Capture the cell that displays the provided text and extract its (X, Y) central coordinate. 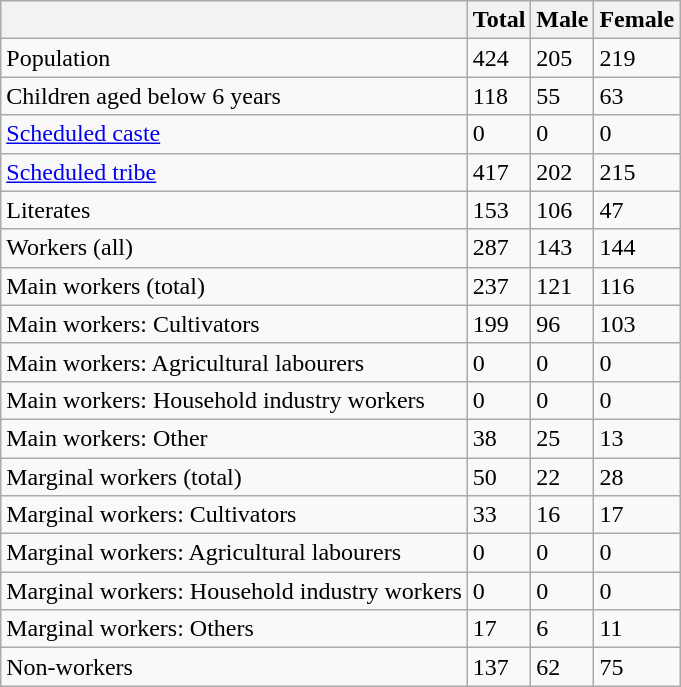
199 (499, 324)
Main workers (total) (234, 286)
Total (499, 20)
237 (499, 286)
Main workers: Household industry workers (234, 400)
Scheduled caste (234, 134)
137 (499, 667)
38 (499, 438)
62 (562, 667)
417 (499, 172)
Marginal workers: Household industry workers (234, 591)
Non-workers (234, 667)
106 (562, 210)
424 (499, 58)
96 (562, 324)
202 (562, 172)
Marginal workers: Cultivators (234, 515)
Children aged below 6 years (234, 96)
215 (637, 172)
Main workers: Other (234, 438)
Literates (234, 210)
144 (637, 248)
153 (499, 210)
Main workers: Agricultural labourers (234, 362)
118 (499, 96)
55 (562, 96)
Population (234, 58)
Marginal workers: Agricultural labourers (234, 553)
219 (637, 58)
Scheduled tribe (234, 172)
6 (562, 629)
Female (637, 20)
13 (637, 438)
11 (637, 629)
143 (562, 248)
103 (637, 324)
25 (562, 438)
33 (499, 515)
116 (637, 286)
Workers (all) (234, 248)
22 (562, 477)
Marginal workers (total) (234, 477)
Male (562, 20)
63 (637, 96)
47 (637, 210)
75 (637, 667)
287 (499, 248)
28 (637, 477)
205 (562, 58)
16 (562, 515)
Marginal workers: Others (234, 629)
50 (499, 477)
121 (562, 286)
Main workers: Cultivators (234, 324)
